Scan for the cell matching the given text and deliver its [x, y] coordinate at center. 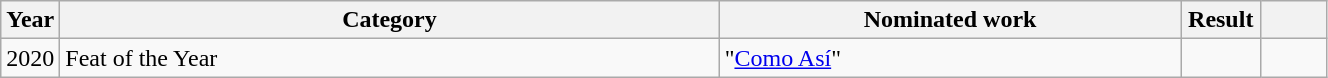
Category [390, 20]
"Como Así" [950, 58]
Nominated work [950, 20]
Year [30, 20]
Result [1221, 20]
2020 [30, 58]
Feat of the Year [390, 58]
